Scan for the cell matching the given text and deliver its (x, y) coordinate at center. 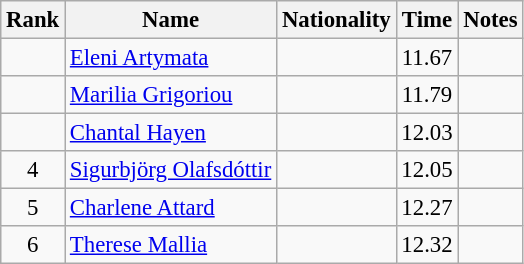
Chantal Hayen (171, 133)
Nationality (336, 20)
12.27 (427, 208)
12.32 (427, 245)
6 (33, 245)
Name (171, 20)
Marilia Grigoriou (171, 95)
Rank (33, 20)
Time (427, 20)
12.05 (427, 170)
Therese Mallia (171, 245)
12.03 (427, 133)
Eleni Artymata (171, 58)
Notes (490, 20)
11.67 (427, 58)
Charlene Attard (171, 208)
5 (33, 208)
11.79 (427, 95)
Sigurbjörg Olafsdóttir (171, 170)
4 (33, 170)
